Return (x, y) of the center of cell containing provided text 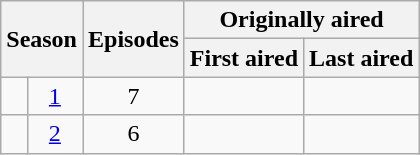
First aired (244, 58)
Originally aired (302, 20)
6 (133, 134)
Season (42, 39)
7 (133, 96)
2 (54, 134)
1 (54, 96)
Episodes (133, 39)
Last aired (362, 58)
